For the text-containing cell, return its midpoint in (X, Y) coordinate format. 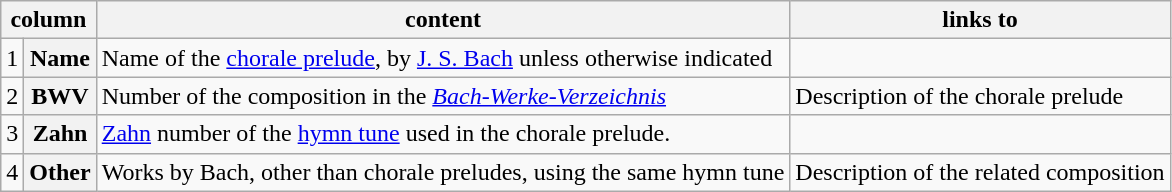
4 (12, 172)
Number of the composition in the Bach-Werke-Verzeichnis (443, 96)
3 (12, 134)
links to (980, 20)
Zahn number of the hymn tune used in the chorale prelude. (443, 134)
column (48, 20)
Zahn (60, 134)
Works by Bach, other than chorale preludes, using the same hymn tune (443, 172)
Name (60, 58)
BWV (60, 96)
Description of the related composition (980, 172)
Description of the chorale prelude (980, 96)
2 (12, 96)
Name of the chorale prelude, by J. S. Bach unless otherwise indicated (443, 58)
1 (12, 58)
Other (60, 172)
content (443, 20)
